Determine the [X, Y] coordinate at the center of the cell enclosing the given text.  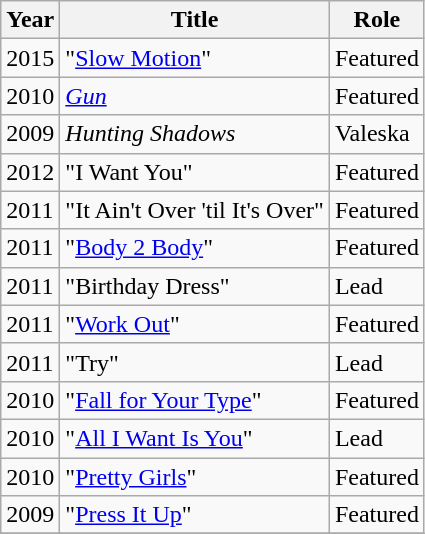
Title [195, 20]
"All I Want Is You" [195, 438]
"Slow Motion" [195, 58]
Role [376, 20]
"Press It Up" [195, 515]
Gun [195, 96]
"Try" [195, 362]
"Birthday Dress" [195, 286]
Hunting Shadows [195, 134]
2015 [30, 58]
"Pretty Girls" [195, 477]
"Fall for Your Type" [195, 400]
2012 [30, 172]
"I Want You" [195, 172]
Year [30, 20]
Valeska [376, 134]
"Body 2 Body" [195, 248]
"It Ain't Over 'til It's Over" [195, 210]
"Work Out" [195, 324]
